Return the (X, Y) coordinate for the center point of the cell that contains the specified text.  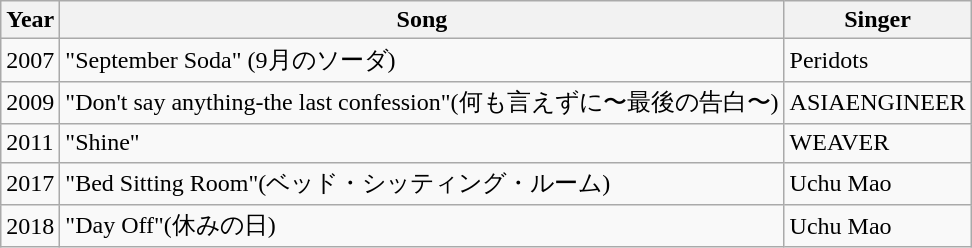
WEAVER (878, 143)
"Don't say anything-the last confession"(何も言えずに〜最後の告白〜) (422, 102)
2007 (30, 60)
Singer (878, 20)
Song (422, 20)
"Shine" (422, 143)
ASIAENGINEER (878, 102)
2018 (30, 226)
2011 (30, 143)
2017 (30, 184)
"Day Off"(休みの日) (422, 226)
"September Soda" (9月のソーダ) (422, 60)
2009 (30, 102)
Peridots (878, 60)
Year (30, 20)
"Bed Sitting Room"(ベッド・シッティング・ルーム) (422, 184)
